Extract the (x, y) coordinate from the center of the cell holding the provided text.  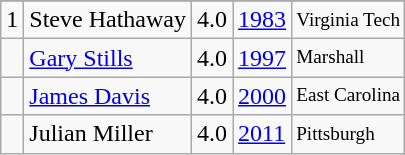
1997 (262, 58)
Virginia Tech (348, 20)
1983 (262, 20)
James Davis (108, 96)
Pittsburgh (348, 134)
2011 (262, 134)
2000 (262, 96)
Gary Stills (108, 58)
East Carolina (348, 96)
1 (12, 20)
Julian Miller (108, 134)
Steve Hathaway (108, 20)
Marshall (348, 58)
